Determine the (x, y) coordinate at the center of the cell enclosing the given text.  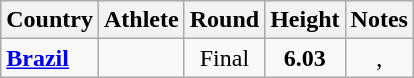
Round (224, 20)
6.03 (305, 58)
Athlete (141, 20)
Height (305, 20)
Notes (379, 20)
Country (50, 20)
Brazil (50, 58)
Final (224, 58)
, (379, 58)
